Detect which cell encompasses the target text, then output its (X, Y) center coordinate. 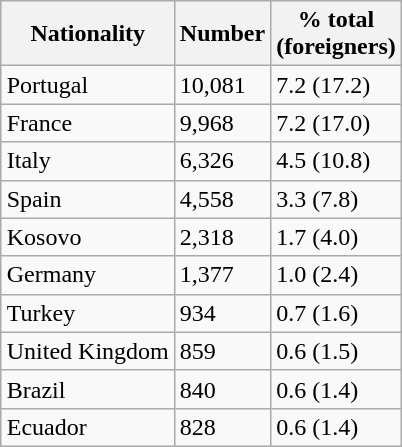
Kosovo (88, 237)
Turkey (88, 313)
France (88, 123)
828 (222, 427)
2,318 (222, 237)
Nationality (88, 34)
840 (222, 389)
9,968 (222, 123)
4,558 (222, 199)
1,377 (222, 275)
United Kingdom (88, 351)
0.7 (1.6) (336, 313)
Portugal (88, 85)
1.0 (2.4) (336, 275)
Italy (88, 161)
3.3 (7.8) (336, 199)
% total(foreigners) (336, 34)
Ecuador (88, 427)
859 (222, 351)
10,081 (222, 85)
934 (222, 313)
6,326 (222, 161)
7.2 (17.2) (336, 85)
4.5 (10.8) (336, 161)
Number (222, 34)
1.7 (4.0) (336, 237)
Germany (88, 275)
7.2 (17.0) (336, 123)
Spain (88, 199)
0.6 (1.5) (336, 351)
Brazil (88, 389)
